Return the (x, y) coordinate for the center point of the cell that contains the specified text.  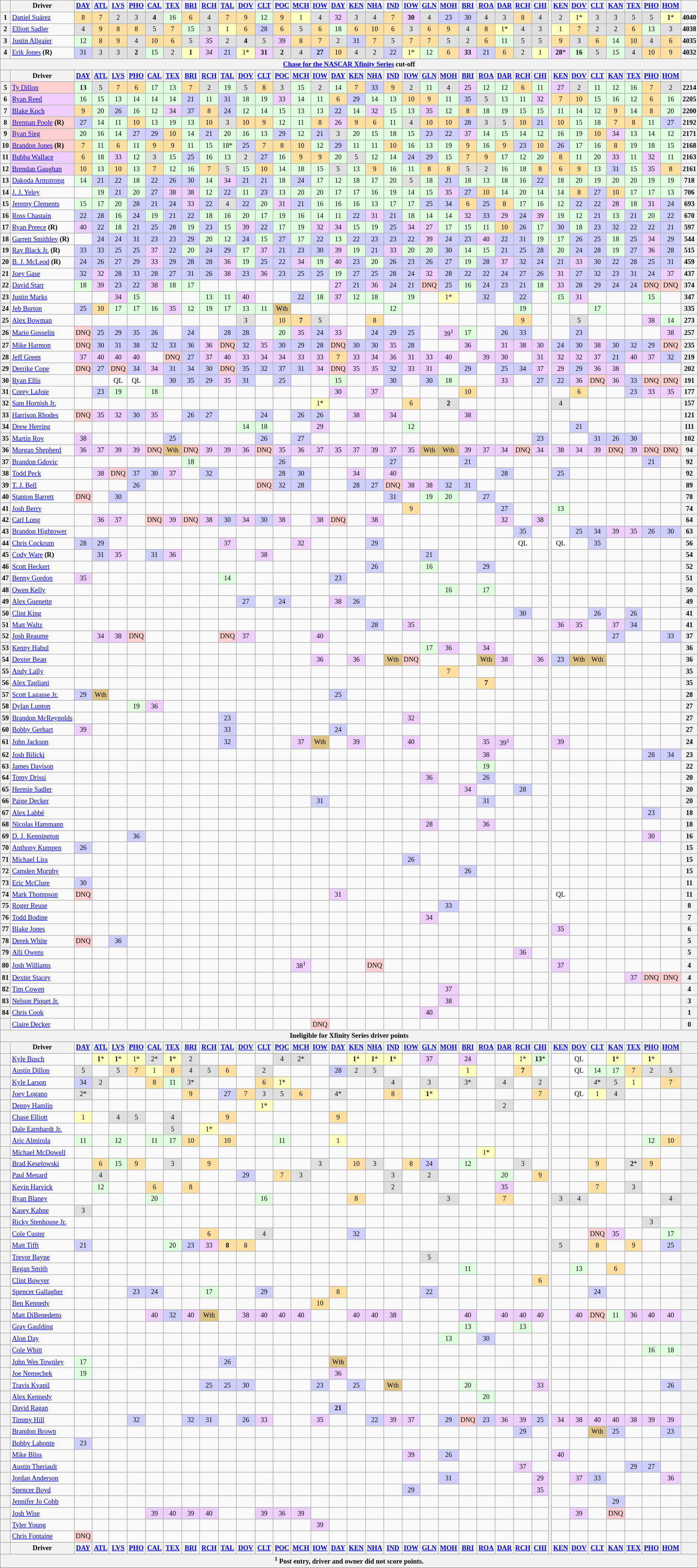
Kevin Harvick (42, 1187)
Dakoda Armstrong (42, 180)
84 (5, 1013)
Cody Ware (R) (42, 555)
Dexter Stacey (42, 978)
Ryan Reed (42, 100)
4035 (689, 41)
72 (5, 871)
Bobby Gerhart (42, 730)
Carl Long (42, 521)
Kyle Busch (42, 1059)
Regan Smith (42, 1269)
Matt DiBenedetto (42, 1315)
Austin Theriault (42, 1467)
Joey Gase (42, 274)
1 Post entry, driver and owner did not score points. (349, 1561)
David Starr (42, 286)
57 (5, 695)
Corey LaJoie (42, 392)
Austin Dillon (42, 1071)
Paige Decker (42, 801)
Scott Lagasse Jr. (42, 695)
Joey Logano (42, 1094)
Chase for the NASCAR Xfinity Series cut-off (349, 65)
62 (5, 754)
670 (689, 216)
Jennifer Jo Cobb (42, 1502)
202 (689, 369)
42 (5, 521)
B. J. McLeod (R) (42, 262)
Brendan Gaughan (42, 169)
Brandon Hightower (42, 532)
55 (5, 671)
Eric McClure (42, 883)
18* (227, 146)
Ty Dillon (42, 88)
Dale Earnhardt Jr. (42, 1129)
2163 (689, 157)
Garrett Smithley (R) (42, 239)
Todd Bodine (42, 918)
Chris Cook (42, 1013)
Mario Gosselin (42, 333)
Derrike Cope (42, 369)
61 (5, 742)
Elliott Sadler (42, 30)
Alex Guenette (42, 602)
80 (5, 965)
Kasey Kahne (42, 1210)
273 (689, 321)
Ross Chastain (42, 216)
13* (540, 1059)
Gray Gaulding (42, 1327)
Bubba Wallace (42, 157)
Timmy Hill (42, 1420)
Alex Labbé (42, 813)
Jeb Burton (42, 309)
Alex Tagliani (42, 683)
4032 (689, 53)
544 (689, 239)
257 (689, 333)
66 (5, 801)
Mike Bliss (42, 1455)
2192 (689, 123)
Clint Bowyer (42, 1280)
79 (5, 953)
Andy Lally (42, 671)
Josh Wise (42, 1513)
Jordan Anderson (42, 1479)
53 (5, 648)
718 (689, 180)
Hermie Sadler (42, 789)
77 (5, 930)
347 (689, 297)
Derek White (42, 941)
58 (5, 706)
4038 (689, 30)
Todd Peck (42, 474)
73 (5, 883)
Kyle Larson (42, 1083)
Martin Roy (42, 439)
597 (689, 227)
2171 (689, 134)
Kenny Habul (42, 648)
Stanton Barrett (42, 497)
2214 (689, 88)
2200 (689, 111)
219 (689, 357)
Tyler Young (42, 1525)
Ryan Sieg (42, 134)
76 (5, 918)
Brandon Gdovic (42, 462)
68 (5, 825)
82 (5, 989)
70 (5, 848)
65 (5, 789)
335 (689, 309)
Blake Koch (42, 111)
Scott Heckert (42, 567)
94 (689, 450)
71 (5, 860)
Ben Kennedy (42, 1304)
157 (689, 404)
Joe Nemechek (42, 1374)
Brandon Jones (R) (42, 146)
191 (689, 380)
Brandon McReynolds (42, 718)
Chase Elliott (42, 1118)
Matt Waltz (42, 625)
Michael Lira (42, 860)
Ineligible for Xfinity Series driver points (349, 1036)
Travis Kvapil (42, 1385)
Ray Black Jr. (R) (42, 251)
2168 (689, 146)
Alex Bowman (42, 321)
67 (5, 813)
Michael McDowell (42, 1153)
235 (689, 345)
Nicolas Hammann (42, 825)
102 (689, 439)
Tomy Drissi (42, 778)
James Davison (42, 766)
Drew Herring (42, 427)
Chris Fontaine (42, 1536)
693 (689, 204)
Harrison Rhodes (42, 415)
Anthony Kumpen (42, 848)
Spencer Boyd (42, 1490)
Jeff Green (42, 357)
Dexter Bean (42, 660)
Mike Harmon (42, 345)
2205 (689, 100)
Spencer Gallagher (42, 1292)
Morgan Shepherd (42, 450)
Mark Thompson (42, 895)
0 (689, 1024)
Blake Jones (42, 930)
2161 (689, 169)
81 (5, 978)
Josh Bilicki (42, 754)
Alex Kennedy (42, 1397)
28* (560, 53)
515 (689, 251)
Clint King (42, 613)
121 (689, 415)
Trevor Bayne (42, 1257)
Bobby Labonte (42, 1444)
83 (5, 1001)
Camden Murphy (42, 871)
Cole Custer (42, 1234)
Alli Owens (42, 953)
Aric Almirola (42, 1141)
T. J. Bell (42, 485)
43 (5, 532)
Dylan Lupton (42, 706)
69 (5, 836)
Owen Kelly (42, 590)
381 (301, 965)
4040 (689, 18)
Sam Hornish Jr. (42, 404)
Ryan Ellis (42, 380)
111 (689, 427)
Matt Tifft (42, 1245)
60 (5, 730)
75 (5, 906)
374 (689, 286)
John Wes Townley (42, 1362)
Justin Marks (42, 297)
437 (689, 274)
44 (5, 544)
Josh Reaume (42, 636)
Ricky Stenhouse Jr. (42, 1222)
47 (5, 578)
Cole Whitt (42, 1350)
Denny Hamlin (42, 1106)
48 (5, 590)
59 (5, 718)
Brennan Poole (R) (42, 123)
Erik Jones (R) (42, 53)
89 (689, 485)
J. J. Yeley (42, 192)
Nelson Piquet Jr. (42, 1001)
John Jackson (42, 742)
Ryan Blaney (42, 1199)
Josh Berry (42, 509)
706 (689, 192)
Alon Day (42, 1339)
David Ragan (42, 1409)
Brad Keselowski (42, 1164)
Roger Reuse (42, 906)
Jeremy Clements (42, 204)
Justin Allgaier (42, 41)
45 (5, 555)
D. J. Kennington (42, 836)
Daniel Suárez (42, 18)
Tim Cowen (42, 989)
Claire Decker (42, 1024)
Paul Menard (42, 1176)
177 (689, 392)
Josh Williams (42, 965)
46 (5, 567)
Benny Gordon (42, 578)
Chris Cockrum (42, 544)
Ryan Preece (R) (42, 227)
459 (689, 262)
Brandon Brown (42, 1432)
